Locate the cell with the specified text and output its (x, y) center coordinate. 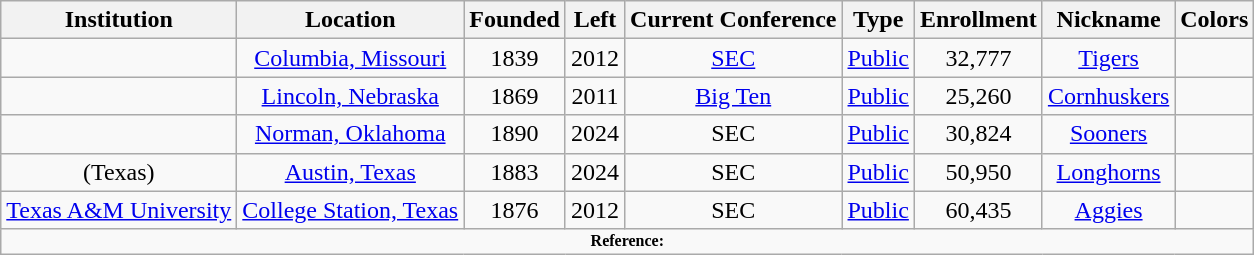
1890 (515, 134)
Reference: (628, 241)
Columbia, Missouri (350, 58)
60,435 (978, 210)
Left (594, 20)
25,260 (978, 96)
College Station, Texas (350, 210)
50,950 (978, 172)
Location (350, 20)
Current Conference (734, 20)
1883 (515, 172)
Type (878, 20)
2011 (594, 96)
Colors (1214, 20)
Texas A&M University (119, 210)
30,824 (978, 134)
Big Ten (734, 96)
Lincoln, Nebraska (350, 96)
Institution (119, 20)
Nickname (1108, 20)
Enrollment (978, 20)
1839 (515, 58)
Sooners (1108, 134)
Aggies (1108, 210)
Longhorns (1108, 172)
Cornhuskers (1108, 96)
(Texas) (119, 172)
1876 (515, 210)
Norman, Oklahoma (350, 134)
Austin, Texas (350, 172)
32,777 (978, 58)
1869 (515, 96)
Founded (515, 20)
Tigers (1108, 58)
